For the text-containing cell, return its midpoint in (X, Y) coordinate format. 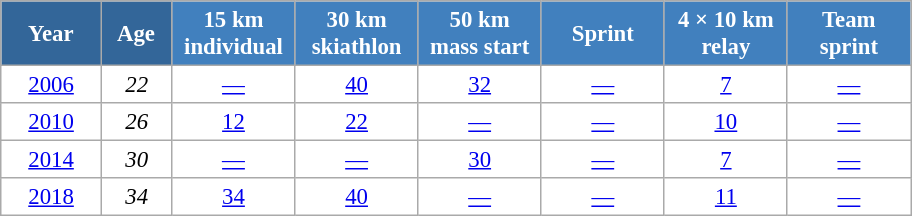
Sprint (602, 34)
Year (52, 34)
32 (480, 85)
11 (726, 197)
15 km individual (234, 34)
2014 (52, 160)
26 (136, 122)
12 (234, 122)
2006 (52, 85)
50 km mass start (480, 34)
10 (726, 122)
4 × 10 km relay (726, 34)
Age (136, 34)
2018 (52, 197)
Team sprint (848, 34)
2010 (52, 122)
30 km skiathlon (356, 34)
